Find where the given text appears and provide that cell's center as [X, Y] coordinate. 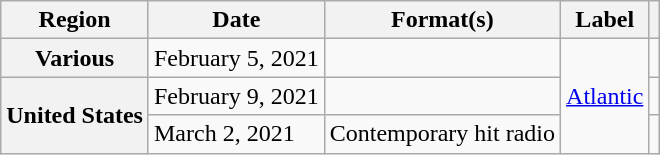
United States [75, 115]
March 2, 2021 [236, 134]
Various [75, 58]
Date [236, 20]
Atlantic [605, 96]
February 9, 2021 [236, 96]
Label [605, 20]
February 5, 2021 [236, 58]
Contemporary hit radio [442, 134]
Region [75, 20]
Format(s) [442, 20]
